Locate the cell with the specified text and output its (X, Y) center coordinate. 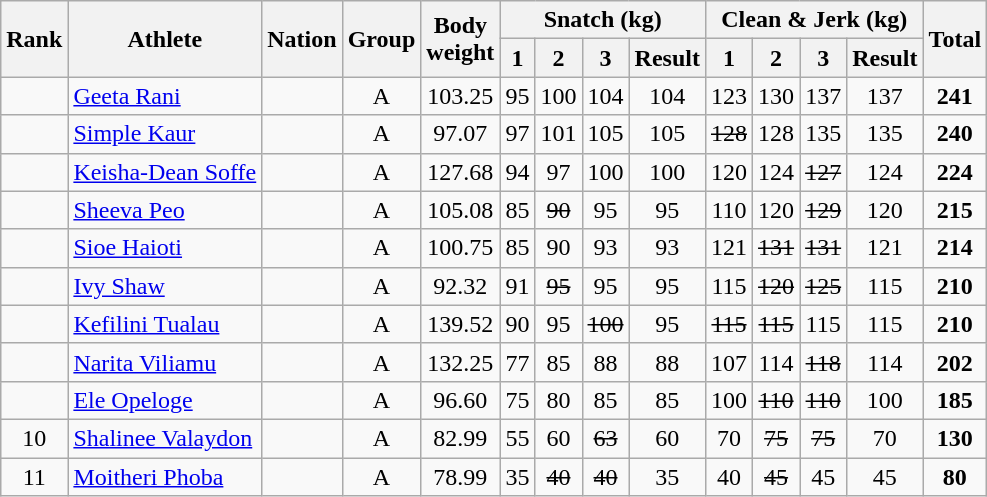
241 (955, 96)
139.52 (460, 324)
224 (955, 172)
103.25 (460, 96)
Total (955, 39)
11 (34, 477)
Athlete (165, 39)
202 (955, 362)
92.32 (460, 286)
94 (518, 172)
107 (728, 362)
91 (518, 286)
55 (518, 438)
Rank (34, 39)
97.07 (460, 134)
Nation (302, 39)
118 (824, 362)
127.68 (460, 172)
127 (824, 172)
105.08 (460, 210)
240 (955, 134)
Narita Viliamu (165, 362)
Shalinee Valaydon (165, 438)
129 (824, 210)
Simple Kaur (165, 134)
63 (606, 438)
Snatch (kg) (603, 20)
125 (824, 286)
Keisha-Dean Soffe (165, 172)
Bodyweight (460, 39)
132.25 (460, 362)
Moitheri Phoba (165, 477)
Geeta Rani (165, 96)
Clean & Jerk (kg) (814, 20)
101 (558, 134)
Group (382, 39)
10 (34, 438)
78.99 (460, 477)
Ele Opeloge (165, 400)
96.60 (460, 400)
185 (955, 400)
Kefilini Tualau (165, 324)
Sheeva Peo (165, 210)
100.75 (460, 248)
77 (518, 362)
214 (955, 248)
Ivy Shaw (165, 286)
Sioe Haioti (165, 248)
215 (955, 210)
82.99 (460, 438)
123 (728, 96)
